Capture the cell that displays the provided text and extract its (X, Y) central coordinate. 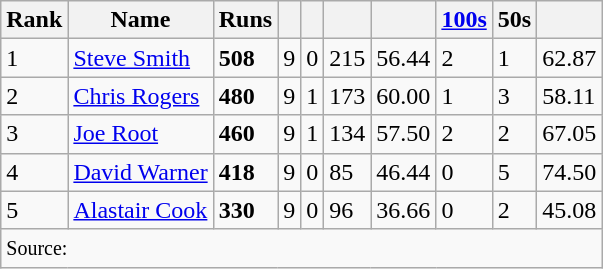
45.08 (570, 210)
Alastair Cook (140, 210)
Name (140, 20)
460 (245, 134)
215 (348, 58)
36.66 (404, 210)
Chris Rogers (140, 96)
4 (34, 172)
Steve Smith (140, 58)
Runs (245, 20)
418 (245, 172)
96 (348, 210)
58.11 (570, 96)
67.05 (570, 134)
Joe Root (140, 134)
Rank (34, 20)
85 (348, 172)
57.50 (404, 134)
74.50 (570, 172)
62.87 (570, 58)
46.44 (404, 172)
134 (348, 134)
50s (514, 20)
Source: (302, 248)
David Warner (140, 172)
330 (245, 210)
56.44 (404, 58)
100s (464, 20)
60.00 (404, 96)
508 (245, 58)
173 (348, 96)
480 (245, 96)
